Return (x, y) of the center of cell containing provided text 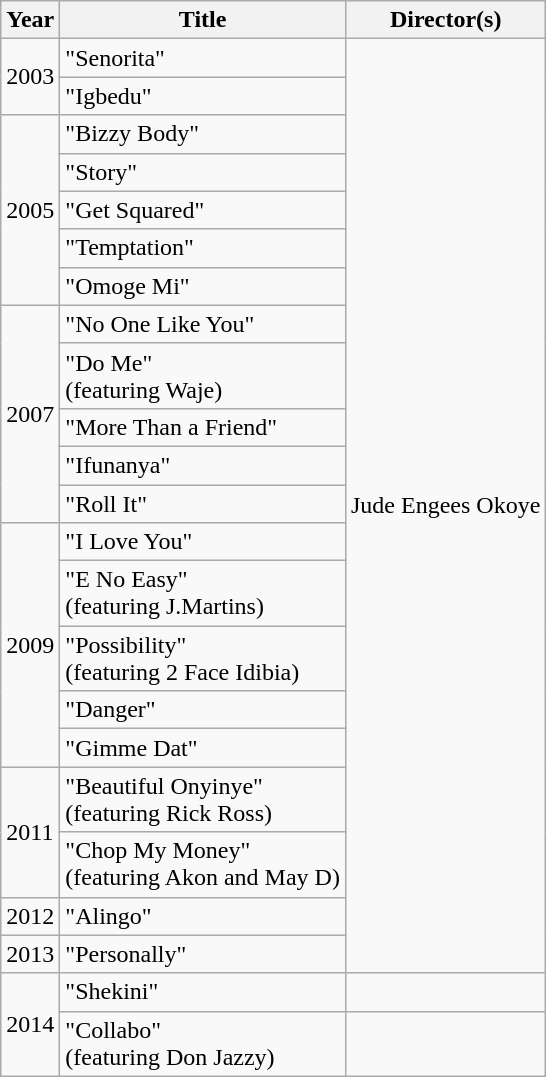
"Danger" (203, 710)
"Shekini" (203, 992)
"Possibility"(featuring 2 Face Idibia) (203, 658)
"More Than a Friend" (203, 427)
2003 (30, 77)
"Beautiful Onyinye" (featuring Rick Ross) (203, 800)
"E No Easy"(featuring J.Martins) (203, 594)
"Igbedu" (203, 96)
"Senorita" (203, 58)
Director(s) (445, 20)
2009 (30, 645)
"Get Squared" (203, 210)
"Roll It" (203, 503)
"Omoge Mi" (203, 286)
Jude Engees Okoye (445, 506)
"Personally" (203, 954)
2012 (30, 916)
2011 (30, 832)
"I Love You" (203, 542)
"Bizzy Body" (203, 134)
"Temptation" (203, 248)
"Story" (203, 172)
Year (30, 20)
"Do Me" (featuring Waje) (203, 376)
2007 (30, 414)
"Ifunanya" (203, 465)
"Gimme Dat" (203, 748)
2005 (30, 210)
"Chop My Money"(featuring Akon and May D) (203, 864)
"Alingo" (203, 916)
2013 (30, 954)
"No One Like You" (203, 324)
"Collabo" (featuring Don Jazzy) (203, 1044)
Title (203, 20)
2014 (30, 1024)
